For the text-containing cell, return its midpoint in [x, y] coordinate format. 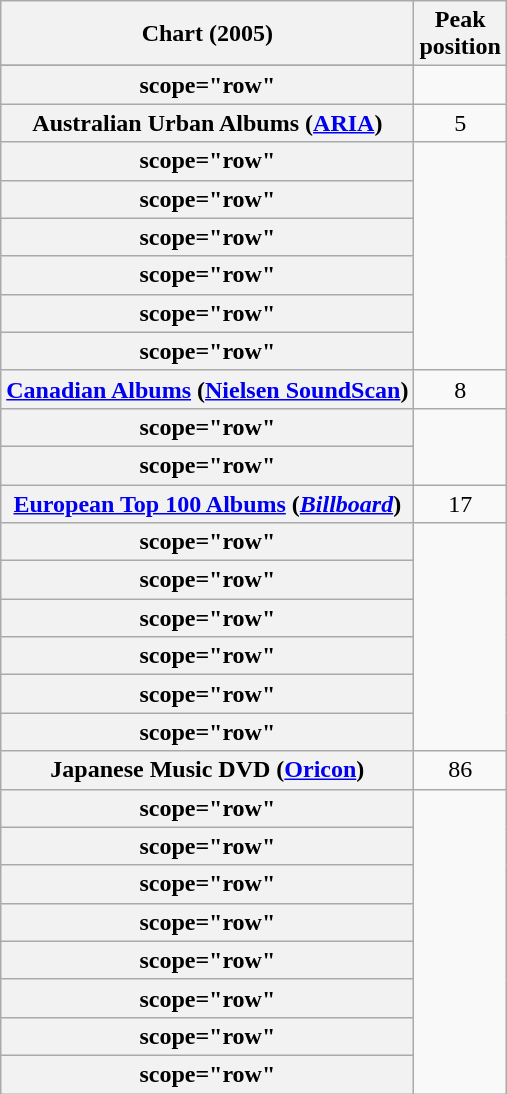
17 [460, 503]
Japanese Music DVD (Oricon) [208, 770]
European Top 100 Albums (Billboard) [208, 503]
Canadian Albums (Nielsen SoundScan) [208, 389]
Peakposition [460, 34]
Chart (2005) [208, 34]
86 [460, 770]
5 [460, 123]
Australian Urban Albums (ARIA) [208, 123]
8 [460, 389]
